Find where the given text appears and provide that cell's center as (x, y) coordinate. 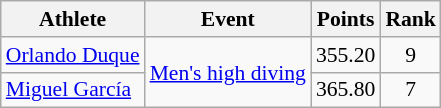
Rank (410, 19)
Orlando Duque (73, 55)
Event (228, 19)
355.20 (346, 55)
7 (410, 90)
Miguel García (73, 90)
9 (410, 55)
365.80 (346, 90)
Men's high diving (228, 72)
Athlete (73, 19)
Points (346, 19)
